Return (X, Y) of the center of cell containing provided text 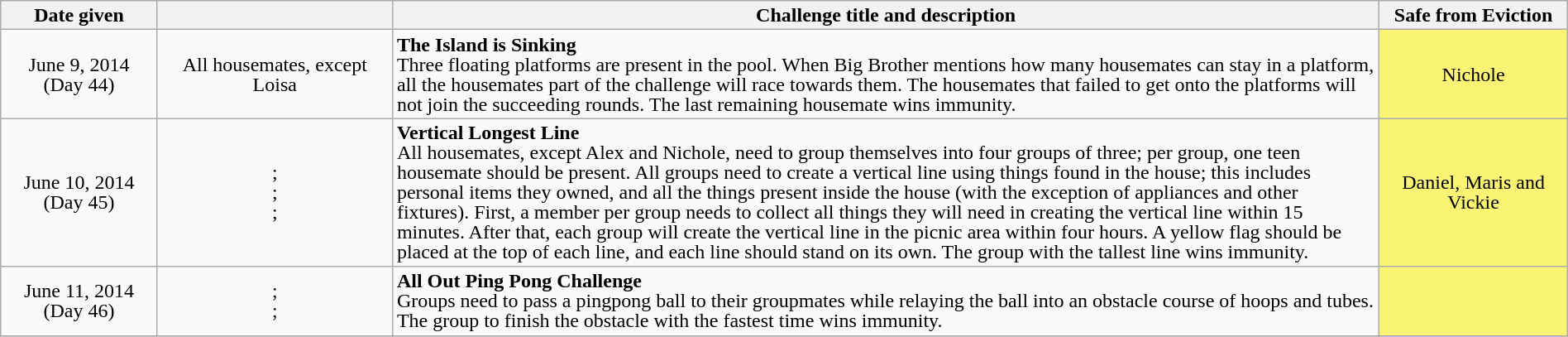
;; (275, 301)
June 11, 2014(Day 46) (79, 301)
All housemates, except Loisa (275, 75)
June 9, 2014(Day 44) (79, 75)
;;; (275, 192)
Challenge title and description (886, 15)
Nichole (1474, 75)
June 10, 2014(Day 45) (79, 192)
Date given (79, 15)
Daniel, Maris and Vickie (1474, 192)
Safe from Eviction (1474, 15)
